From the cell containing the given text, extract its center point as [x, y] coordinate. 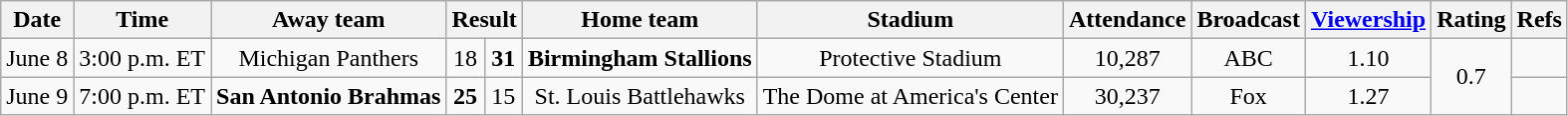
0.7 [1471, 77]
Broadcast [1249, 20]
June 9 [38, 96]
10,287 [1127, 58]
Birmingham Stallions [640, 58]
Attendance [1127, 20]
Home team [640, 20]
Result [484, 20]
San Antonio Brahmas [329, 96]
Protective Stadium [911, 58]
3:00 p.m. ET [142, 58]
30,237 [1127, 96]
The Dome at America's Center [911, 96]
Viewership [1368, 20]
31 [503, 58]
Rating [1471, 20]
June 8 [38, 58]
25 [465, 96]
15 [503, 96]
Date [38, 20]
Refs [1539, 20]
Michigan Panthers [329, 58]
ABC [1249, 58]
1.27 [1368, 96]
1.10 [1368, 58]
Away team [329, 20]
St. Louis Battlehawks [640, 96]
18 [465, 58]
Stadium [911, 20]
Time [142, 20]
Fox [1249, 96]
7:00 p.m. ET [142, 96]
